Determine the [X, Y] coordinate at the center of the cell enclosing the given text.  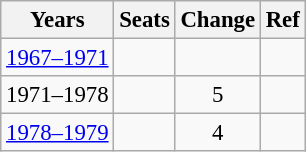
Change [218, 20]
1967–1971 [58, 58]
Years [58, 20]
4 [218, 133]
1971–1978 [58, 95]
Ref [282, 20]
5 [218, 95]
1978–1979 [58, 133]
Seats [144, 20]
